Detect which cell encompasses the target text, then output its (X, Y) center coordinate. 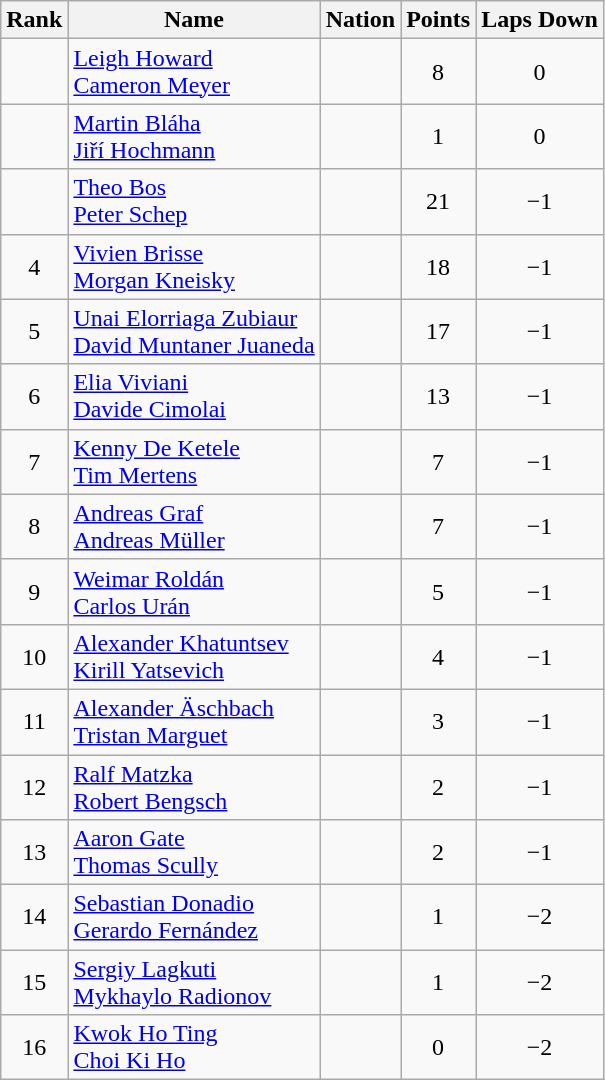
Leigh HowardCameron Meyer (194, 72)
Points (438, 20)
Weimar RoldánCarlos Urán (194, 592)
Theo BosPeter Schep (194, 202)
Nation (360, 20)
Elia VivianiDavide Cimolai (194, 396)
Name (194, 20)
Laps Down (540, 20)
12 (34, 786)
18 (438, 266)
Sergiy LagkutiMykhaylo Radionov (194, 982)
Vivien BrisseMorgan Kneisky (194, 266)
Rank (34, 20)
Martin BláhaJiří Hochmann (194, 136)
3 (438, 722)
Alexander KhatuntsevKirill Yatsevich (194, 656)
9 (34, 592)
Andreas GrafAndreas Müller (194, 526)
17 (438, 332)
Ralf MatzkaRobert Bengsch (194, 786)
21 (438, 202)
Alexander ÄschbachTristan Marguet (194, 722)
16 (34, 1048)
Kwok Ho TingChoi Ki Ho (194, 1048)
Kenny De KeteleTim Mertens (194, 462)
15 (34, 982)
11 (34, 722)
Aaron GateThomas Scully (194, 852)
6 (34, 396)
10 (34, 656)
Sebastian DonadioGerardo Fernández (194, 918)
14 (34, 918)
Unai Elorriaga ZubiaurDavid Muntaner Juaneda (194, 332)
